Return [x, y] of the center of cell containing provided text 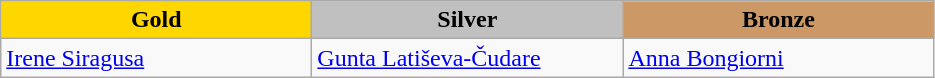
Bronze [778, 20]
Anna Bongiorni [778, 58]
Gold [156, 20]
Silver [468, 20]
Gunta Latiševa-Čudare [468, 58]
Irene Siragusa [156, 58]
